Identify which cell holds the provided text, then report its (X, Y) central coordinate. 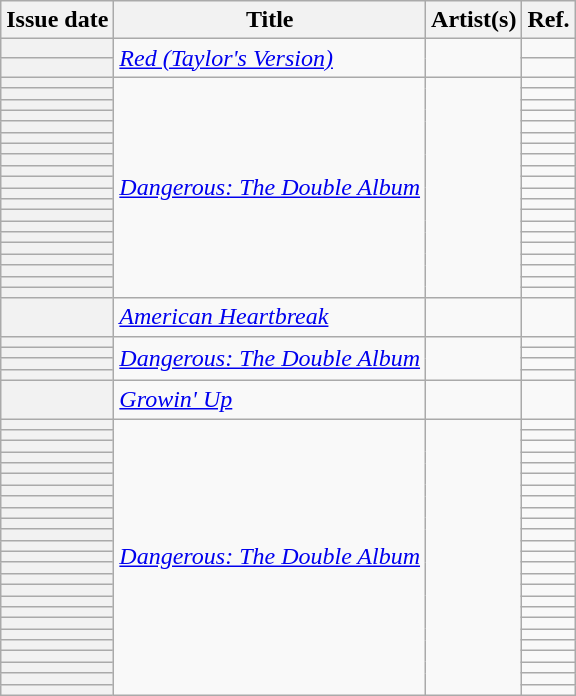
Artist(s) (474, 20)
Growin' Up (270, 399)
Red (Taylor's Version) (270, 58)
Title (270, 20)
Ref. (548, 20)
Issue date (58, 20)
American Heartbreak (270, 317)
